Provide the (X, Y) coordinate of the cell's center where the given text is located.  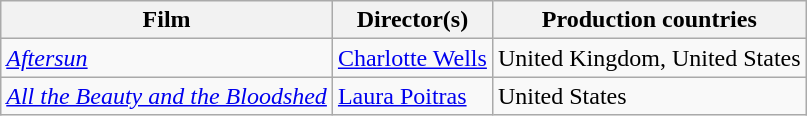
United States (649, 96)
Film (167, 20)
Charlotte Wells (412, 58)
Director(s) (412, 20)
Production countries (649, 20)
All the Beauty and the Bloodshed (167, 96)
Aftersun (167, 58)
United Kingdom, United States (649, 58)
Laura Poitras (412, 96)
